Determine the [x, y] coordinate at the center of the cell enclosing the given text.  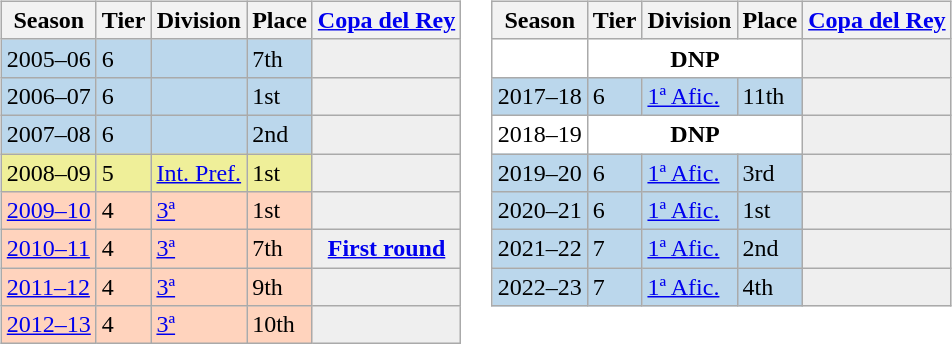
10th [280, 325]
9th [280, 287]
2010–11 [48, 249]
2005–06 [48, 58]
11th [770, 96]
2018–19 [540, 134]
2011–12 [48, 287]
3rd [770, 173]
2020–21 [540, 211]
2008–09 [48, 173]
2021–22 [540, 249]
First round [386, 249]
2006–07 [48, 96]
2009–10 [48, 211]
Int. Pref. [199, 173]
4th [770, 287]
5 [124, 173]
2012–13 [48, 325]
2017–18 [540, 96]
2007–08 [48, 134]
2022–23 [540, 287]
2019–20 [540, 173]
